Extract the [x, y] coordinate from the center of the cell holding the provided text.  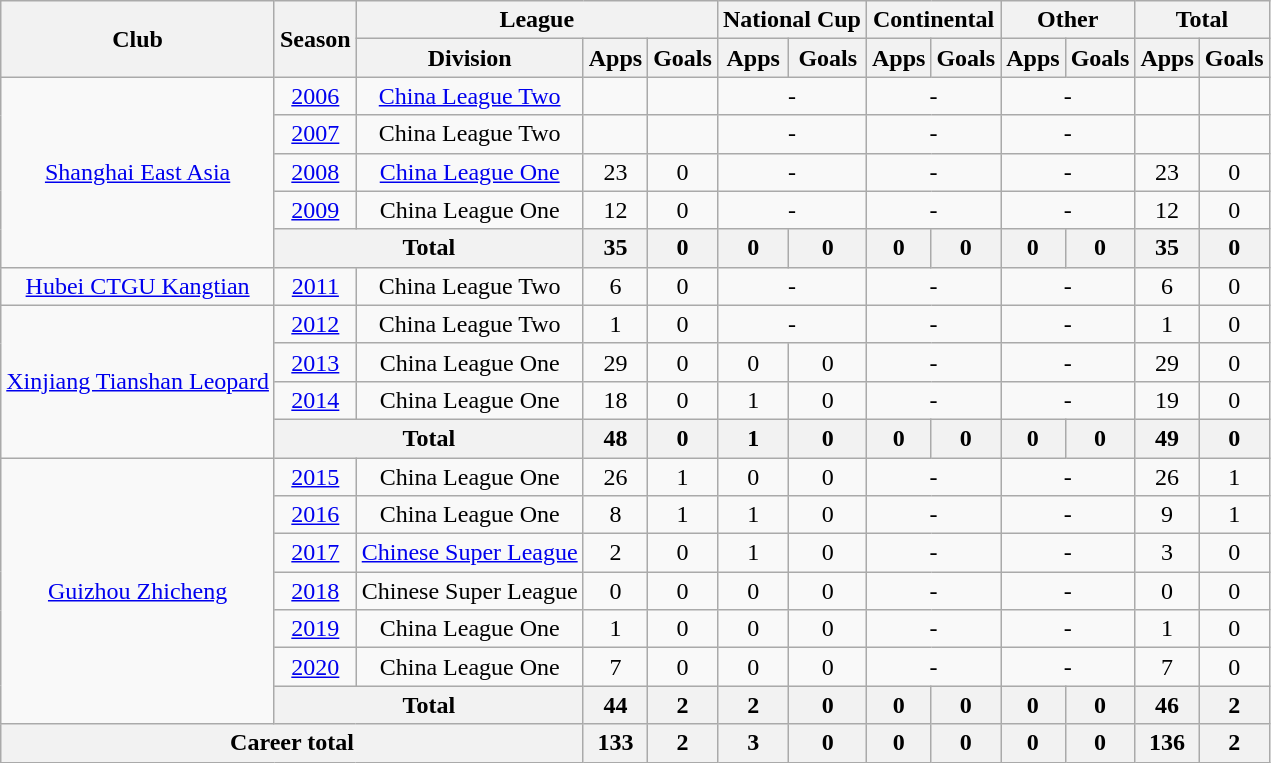
Guizhou Zhicheng [138, 591]
18 [615, 400]
44 [615, 705]
Hubei CTGU Kangtian [138, 286]
Club [138, 39]
Season [315, 39]
2017 [315, 553]
46 [1167, 705]
19 [1167, 400]
Division [470, 58]
2019 [315, 629]
Continental [933, 20]
2020 [315, 667]
League [536, 20]
2016 [315, 515]
133 [615, 743]
49 [1167, 438]
2012 [315, 324]
136 [1167, 743]
2013 [315, 362]
National Cup [792, 20]
2009 [315, 210]
9 [1167, 515]
48 [615, 438]
Shanghai East Asia [138, 172]
2008 [315, 172]
2011 [315, 286]
2007 [315, 134]
2014 [315, 400]
2015 [315, 477]
Xinjiang Tianshan Leopard [138, 381]
Other [1068, 20]
8 [615, 515]
2006 [315, 96]
2018 [315, 591]
Career total [292, 743]
